For the text-containing cell, return its midpoint in (X, Y) coordinate format. 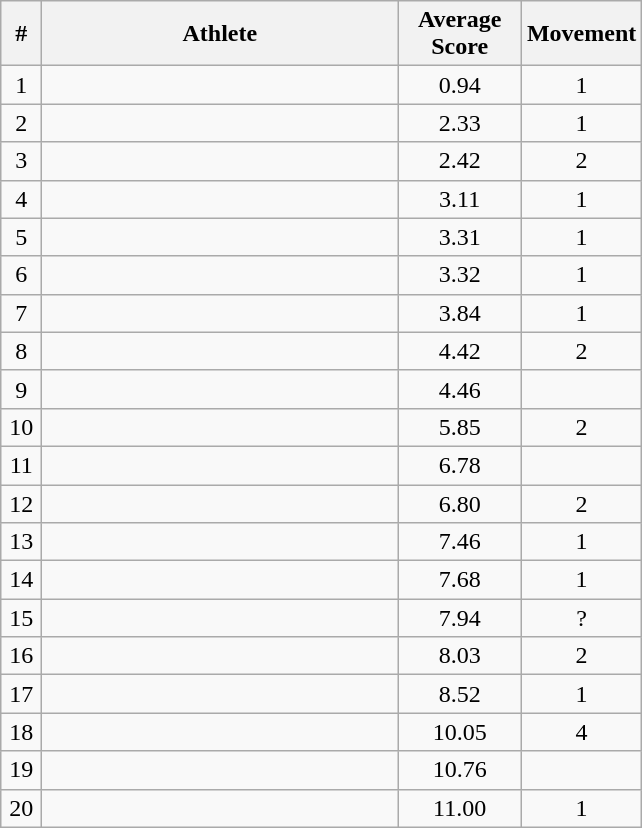
Athlete (220, 34)
8.52 (460, 694)
4.46 (460, 389)
7.46 (460, 542)
10.76 (460, 770)
8.03 (460, 656)
2.42 (460, 161)
7.94 (460, 618)
14 (22, 580)
12 (22, 503)
18 (22, 732)
? (581, 618)
6.78 (460, 465)
3 (22, 161)
8 (22, 351)
3.31 (460, 237)
5.85 (460, 427)
2.33 (460, 123)
0.94 (460, 85)
5 (22, 237)
3.32 (460, 275)
Average Score (460, 34)
11.00 (460, 808)
Movement (581, 34)
3.84 (460, 313)
7 (22, 313)
17 (22, 694)
6 (22, 275)
13 (22, 542)
4.42 (460, 351)
16 (22, 656)
# (22, 34)
10.05 (460, 732)
10 (22, 427)
9 (22, 389)
19 (22, 770)
20 (22, 808)
3.11 (460, 199)
6.80 (460, 503)
15 (22, 618)
7.68 (460, 580)
11 (22, 465)
